Output the (x, y) coordinate of the center of the cell containing the given text.  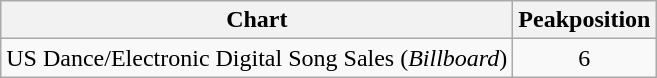
6 (584, 58)
Peakposition (584, 20)
US Dance/Electronic Digital Song Sales (Billboard) (257, 58)
Chart (257, 20)
